Extract the (X, Y) coordinate from the center of the cell holding the provided text.  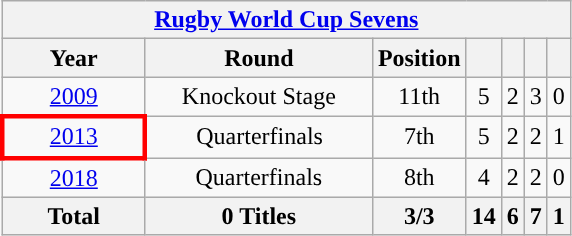
3/3 (419, 216)
2009 (74, 97)
6 (512, 216)
Position (419, 58)
Rugby World Cup Sevens (286, 20)
11th (419, 97)
Year (74, 58)
Round (258, 58)
2018 (74, 178)
8th (419, 178)
0 Titles (258, 216)
2013 (74, 136)
7 (536, 216)
3 (536, 97)
Total (74, 216)
7th (419, 136)
14 (484, 216)
Knockout Stage (258, 97)
4 (484, 178)
